Return the (X, Y) coordinate for the center point of the cell that contains the specified text.  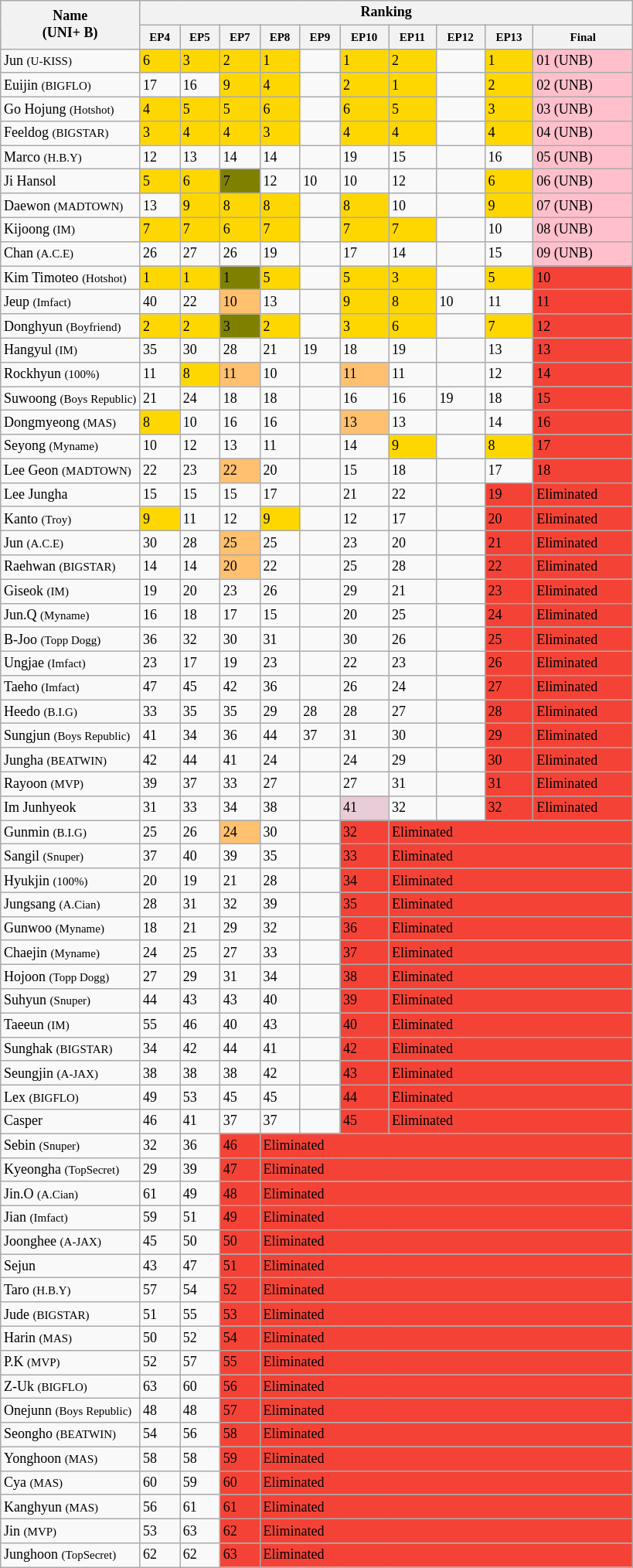
Jungha (BEATWIN) (70, 759)
Raehwan (BIGSTAR) (70, 568)
Casper (70, 1121)
EP9 (320, 37)
Kim Timoteo (Hotshot) (70, 278)
02 (UNB) (583, 85)
Taro (H.B.Y) (70, 1290)
06 (UNB) (583, 181)
Sangil (Snuper) (70, 857)
Seungjin (A-JAX) (70, 1073)
Harin (MAS) (70, 1338)
05 (UNB) (583, 158)
Sejun (70, 1266)
Gunwoo (Myname) (70, 928)
Kijoong (IM) (70, 229)
Suhyun (Snuper) (70, 1000)
Gunmin (B.I.G) (70, 832)
Jun (U-KISS) (70, 60)
Donghyun (Boyfriend) (70, 326)
Chan (A.C.E) (70, 254)
Name(UNI+ B) (70, 25)
Hyukjin (100%) (70, 880)
Final (583, 37)
Lee Jungha (70, 495)
Jin (MVP) (70, 1531)
Lee Geon (MADTOWN) (70, 470)
Jian (Imfact) (70, 1217)
Joonghee (A-JAX) (70, 1242)
Onejunn (Boys Republic) (70, 1410)
Jeup (Imfact) (70, 302)
EP4 (160, 37)
EP11 (413, 37)
Sungjun (Boys Republic) (70, 736)
Dongmyeong (MAS) (70, 422)
Daewon (MADTOWN) (70, 206)
Suwoong (Boys Republic) (70, 399)
07 (UNB) (583, 206)
Jude (BIGSTAR) (70, 1314)
Cya (MAS) (70, 1483)
Feeldog (BIGSTAR) (70, 133)
Sunghak (BIGSTAR) (70, 1048)
04 (UNB) (583, 133)
Yonghoon (MAS) (70, 1458)
EP7 (240, 37)
Euijin (BIGFLO) (70, 85)
Ji Hansol (70, 181)
03 (UNB) (583, 108)
Jin.O (A.Cian) (70, 1194)
08 (UNB) (583, 229)
EP5 (199, 37)
EP8 (280, 37)
Kanghyun (MAS) (70, 1506)
Seongho (BEATWIN) (70, 1435)
Seyong (Myname) (70, 447)
01 (UNB) (583, 60)
Marco (H.B.Y) (70, 158)
EP10 (365, 37)
Junghoon (TopSecret) (70, 1556)
Im Junhyeok (70, 807)
Hojoon (Topp Dogg) (70, 977)
EP13 (509, 37)
Rockhyun (100%) (70, 374)
Jungsang (A.Cian) (70, 905)
P.K (MVP) (70, 1362)
Giseok (IM) (70, 591)
Lex (BIGFLO) (70, 1096)
Jun (A.C.E) (70, 543)
Jun.Q (Myname) (70, 615)
Ranking (386, 12)
Taeeun (IM) (70, 1025)
Go Hojung (Hotshot) (70, 108)
Heedo (B.I.G) (70, 711)
Sebin (Snuper) (70, 1146)
EP12 (461, 37)
Kanto (Troy) (70, 518)
Z-Uk (BIGFLO) (70, 1387)
09 (UNB) (583, 254)
Ungjae (Imfact) (70, 663)
B-Joo (Topp Dogg) (70, 639)
Hangyul (IM) (70, 349)
Kyeongha (TopSecret) (70, 1169)
Rayoon (MVP) (70, 784)
Taeho (Imfact) (70, 688)
Chaejin (Myname) (70, 953)
